Provide the [x, y] coordinate of the cell's center where the given text is located.  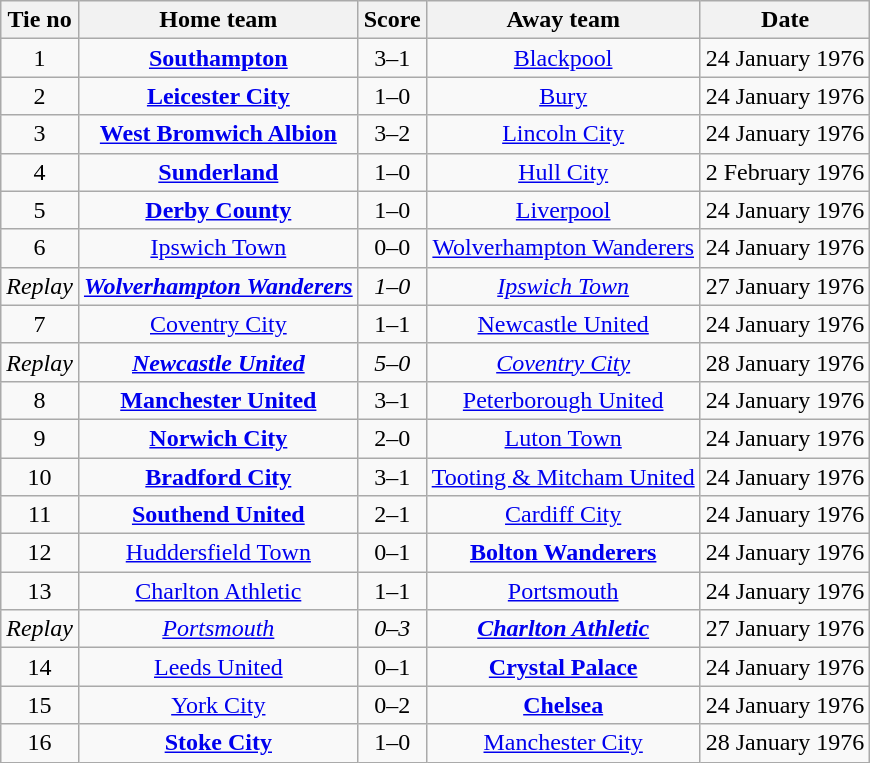
Tie no [40, 20]
Southampton [218, 58]
3–2 [392, 134]
15 [40, 705]
Hull City [563, 172]
Home team [218, 20]
Norwich City [218, 438]
Away team [563, 20]
Date [785, 20]
11 [40, 515]
York City [218, 705]
Bolton Wanderers [563, 553]
8 [40, 400]
9 [40, 438]
Score [392, 20]
Derby County [218, 210]
14 [40, 667]
5 [40, 210]
2–0 [392, 438]
Manchester United [218, 400]
West Bromwich Albion [218, 134]
Lincoln City [563, 134]
Leeds United [218, 667]
Southend United [218, 515]
13 [40, 591]
Liverpool [563, 210]
Bury [563, 96]
12 [40, 553]
7 [40, 324]
Manchester City [563, 743]
Crystal Palace [563, 667]
Chelsea [563, 705]
4 [40, 172]
0–0 [392, 248]
5–0 [392, 362]
3 [40, 134]
Tooting & Mitcham United [563, 477]
6 [40, 248]
Peterborough United [563, 400]
Huddersfield Town [218, 553]
Luton Town [563, 438]
Cardiff City [563, 515]
Leicester City [218, 96]
0–3 [392, 629]
Sunderland [218, 172]
Blackpool [563, 58]
0–2 [392, 705]
Bradford City [218, 477]
2–1 [392, 515]
10 [40, 477]
2 [40, 96]
Stoke City [218, 743]
1 [40, 58]
2 February 1976 [785, 172]
16 [40, 743]
